Capture the cell that displays the provided text and extract its [X, Y] central coordinate. 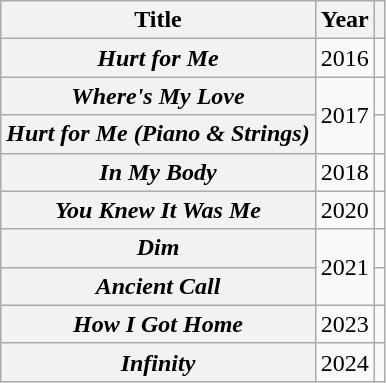
In My Body [158, 172]
2023 [344, 324]
Hurt for Me [158, 58]
2024 [344, 362]
Year [344, 20]
2018 [344, 172]
Dim [158, 248]
Ancient Call [158, 286]
Infinity [158, 362]
2017 [344, 115]
How I Got Home [158, 324]
2021 [344, 267]
Where's My Love [158, 96]
You Knew It Was Me [158, 210]
2016 [344, 58]
2020 [344, 210]
Hurt for Me (Piano & Strings) [158, 134]
Title [158, 20]
